Identify which cell holds the provided text, then report its (x, y) central coordinate. 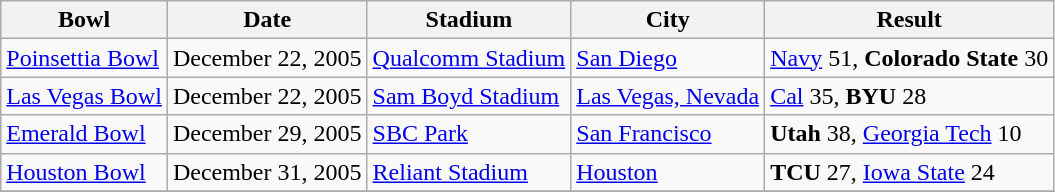
Sam Boyd Stadium (469, 96)
Navy 51, Colorado State 30 (910, 58)
Result (910, 20)
Bowl (84, 20)
Qualcomm Stadium (469, 58)
Houston (668, 172)
TCU 27, Iowa State 24 (910, 172)
Reliant Stadium (469, 172)
Poinsettia Bowl (84, 58)
December 29, 2005 (267, 134)
SBC Park (469, 134)
Emerald Bowl (84, 134)
Las Vegas Bowl (84, 96)
Stadium (469, 20)
San Diego (668, 58)
Utah 38, Georgia Tech 10 (910, 134)
Houston Bowl (84, 172)
San Francisco (668, 134)
December 31, 2005 (267, 172)
Las Vegas, Nevada (668, 96)
City (668, 20)
Date (267, 20)
Cal 35, BYU 28 (910, 96)
